Find where the given text appears and provide that cell's center as (X, Y) coordinate. 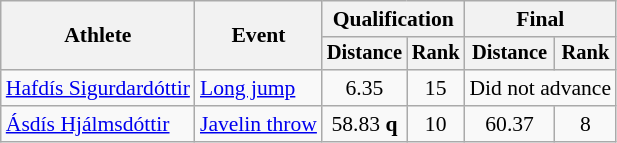
Did not advance (540, 88)
60.37 (509, 124)
10 (436, 124)
Event (258, 36)
8 (586, 124)
Long jump (258, 88)
Final (540, 19)
15 (436, 88)
58.83 q (364, 124)
6.35 (364, 88)
Javelin throw (258, 124)
Athlete (98, 36)
Ásdís Hjálmsdóttir (98, 124)
Hafdís Sigurdardóttir (98, 88)
Qualification (393, 19)
